Scan for the cell matching the given text and deliver its [X, Y] coordinate at center. 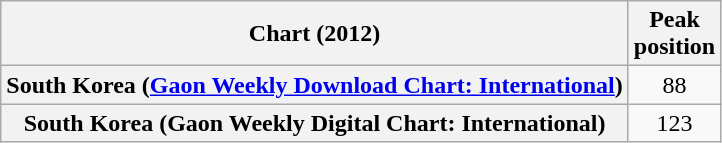
South Korea (Gaon Weekly Digital Chart: International) [315, 123]
South Korea (Gaon Weekly Download Chart: International) [315, 85]
88 [674, 85]
Chart (2012) [315, 34]
123 [674, 123]
Peakposition [674, 34]
